Provide the (X, Y) coordinate of the cell's center where the given text is located.  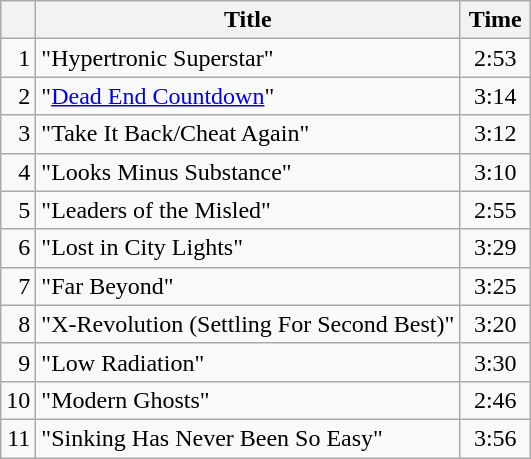
"Dead End Countdown" (248, 96)
4 (18, 172)
3:29 (496, 248)
3:14 (496, 96)
"Hypertronic Superstar" (248, 58)
"X-Revolution (Settling For Second Best)" (248, 324)
3:12 (496, 134)
3:30 (496, 362)
8 (18, 324)
2 (18, 96)
11 (18, 438)
5 (18, 210)
6 (18, 248)
3:10 (496, 172)
Title (248, 20)
"Sinking Has Never Been So Easy" (248, 438)
2:55 (496, 210)
3:20 (496, 324)
"Far Beyond" (248, 286)
2:46 (496, 400)
"Modern Ghosts" (248, 400)
"Low Radiation" (248, 362)
3:25 (496, 286)
9 (18, 362)
1 (18, 58)
Time (496, 20)
"Take It Back/Cheat Again" (248, 134)
7 (18, 286)
"Leaders of the Misled" (248, 210)
"Lost in City Lights" (248, 248)
2:53 (496, 58)
3:56 (496, 438)
10 (18, 400)
"Looks Minus Substance" (248, 172)
3 (18, 134)
